Identify which cell holds the provided text, then report its (X, Y) central coordinate. 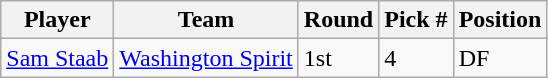
Washington Spirit (206, 58)
Pick # (416, 20)
DF (500, 58)
Round (338, 20)
Player (58, 20)
Team (206, 20)
1st (338, 58)
Sam Staab (58, 58)
4 (416, 58)
Position (500, 20)
